Determine the [x, y] coordinate at the center of the cell enclosing the given text.  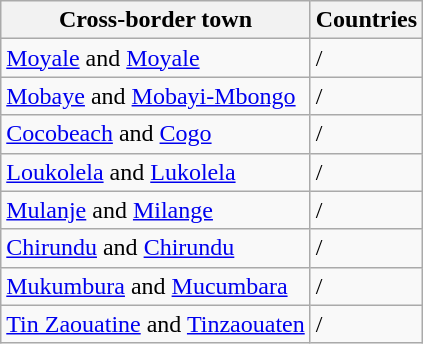
Tin Zaouatine and Tinzaouaten [156, 324]
Mukumbura and Mucumbara [156, 286]
Cross-border town [156, 20]
Moyale and Moyale [156, 58]
Chirundu and Chirundu [156, 248]
Mobaye and Mobayi-Mbongo [156, 96]
Cocobeach and Cogo [156, 134]
Mulanje and Milange [156, 210]
Countries [366, 20]
Loukolela and Lukolela [156, 172]
